Output the (x, y) coordinate of the center of the cell containing the given text.  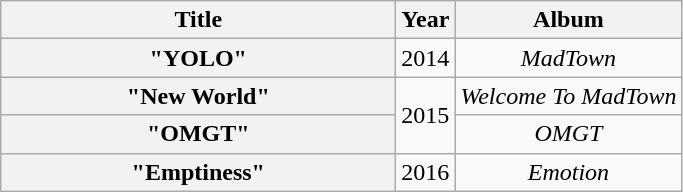
2014 (426, 58)
MadTown (568, 58)
2015 (426, 115)
Emotion (568, 172)
2016 (426, 172)
Album (568, 20)
"OMGT" (198, 134)
"Emptiness" (198, 172)
OMGT (568, 134)
Title (198, 20)
"YOLO" (198, 58)
Welcome To MadTown (568, 96)
Year (426, 20)
"New World" (198, 96)
